Determine the [x, y] coordinate at the center of the cell enclosing the given text.  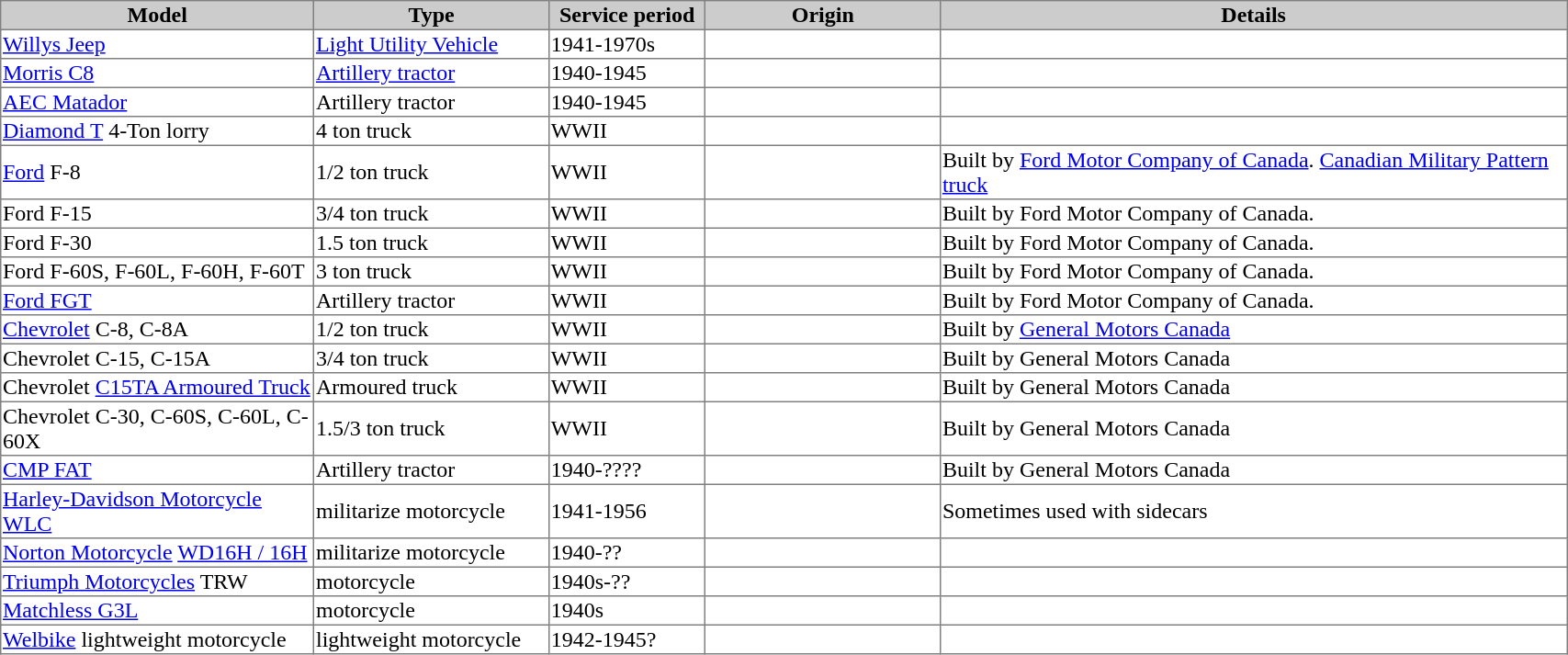
1940s [626, 611]
1940-?? [626, 553]
Matchless G3L [158, 611]
Type [432, 16]
Diamond T 4-Ton lorry [158, 131]
Triumph Motorcycles TRW [158, 582]
3 ton truck [432, 272]
Ford F-15 [158, 214]
1940-???? [626, 470]
1940s-?? [626, 582]
Light Utility Vehicle [432, 44]
1.5/3 ton truck [432, 428]
Welbike lightweight motorcycle [158, 639]
Built by Ford Motor Company of Canada. Canadian Military Pattern truck [1254, 172]
1941-1970s [626, 44]
1942-1945? [626, 639]
AEC Matador [158, 102]
Armoured truck [432, 388]
Service period [626, 16]
Ford F-60S, F-60L, F-60H, F-60T [158, 272]
Details [1254, 16]
Ford F-8 [158, 172]
Ford F-30 [158, 243]
Norton Motorcycle WD16H / 16H [158, 553]
CMP FAT [158, 470]
Chevrolet C-15, C-15A [158, 358]
Morris C8 [158, 73]
Sometimes used with sidecars [1254, 511]
Harley-Davidson Motorcycle WLC [158, 511]
Ford FGT [158, 300]
Chevrolet C15TA Armoured Truck [158, 388]
Origin [823, 16]
4 ton truck [432, 131]
lightweight motorcycle [432, 639]
Model [158, 16]
1.5 ton truck [432, 243]
1941-1956 [626, 511]
Chevrolet C-30, C-60S, C-60L, C-60X [158, 428]
Chevrolet C-8, C-8A [158, 330]
Willys Jeep [158, 44]
